Output the [x, y] coordinate of the center of the cell containing the given text.  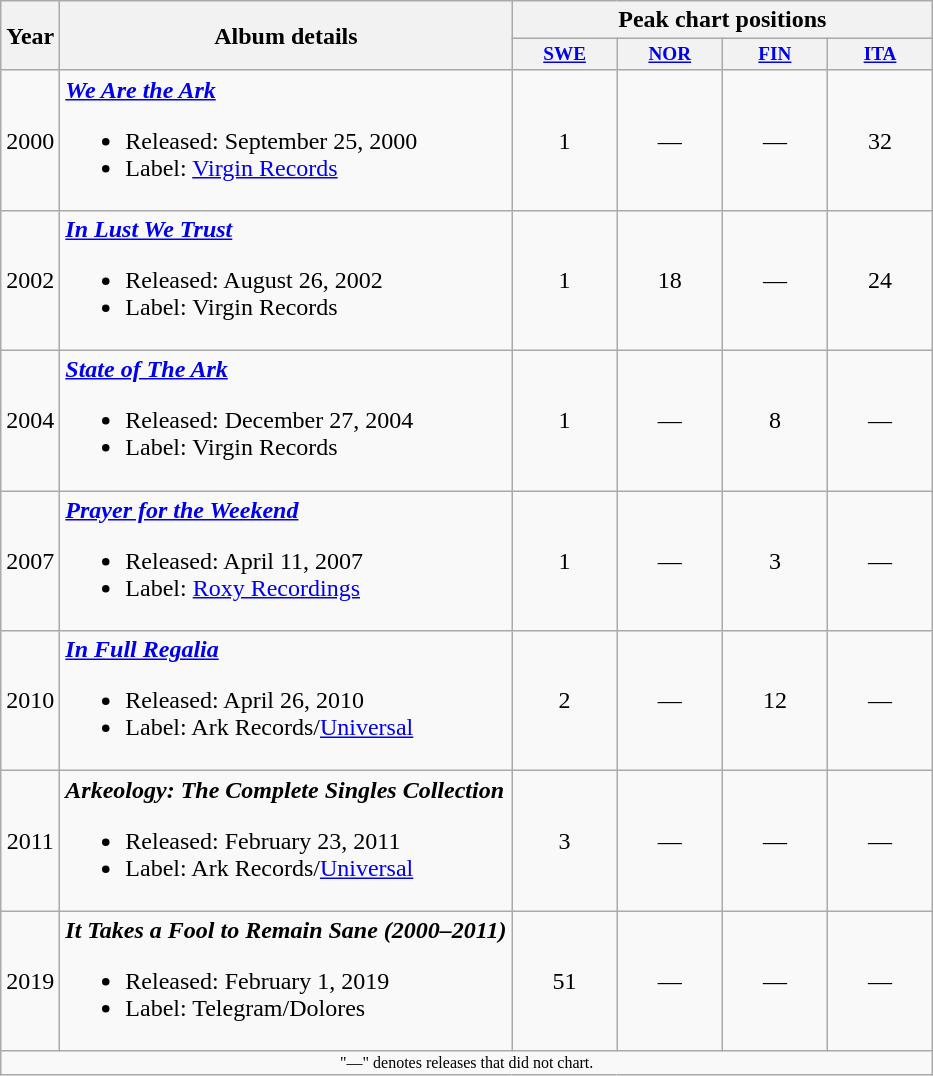
51 [564, 981]
SWE [564, 55]
32 [880, 140]
Arkeology: The Complete Singles CollectionReleased: February 23, 2011Label: Ark Records/Universal [286, 841]
8 [774, 421]
2004 [30, 421]
State of The ArkReleased: December 27, 2004Label: Virgin Records [286, 421]
It Takes a Fool to Remain Sane (2000–2011)Released: February 1, 2019Label: Telegram/Dolores [286, 981]
Peak chart positions [722, 20]
"—" denotes releases that did not chart. [467, 1063]
Prayer for the WeekendReleased: April 11, 2007Label: Roxy Recordings [286, 561]
NOR [670, 55]
ITA [880, 55]
24 [880, 281]
In Lust We TrustReleased: August 26, 2002Label: Virgin Records [286, 281]
Year [30, 36]
2000 [30, 140]
Album details [286, 36]
18 [670, 281]
2010 [30, 701]
In Full RegaliaReleased: April 26, 2010Label: Ark Records/Universal [286, 701]
2 [564, 701]
We Are the ArkReleased: September 25, 2000Label: Virgin Records [286, 140]
2007 [30, 561]
12 [774, 701]
FIN [774, 55]
2002 [30, 281]
2019 [30, 981]
2011 [30, 841]
